Pinpoint the cell where the given text exists, returning its (X, Y) midpoint coordinate. 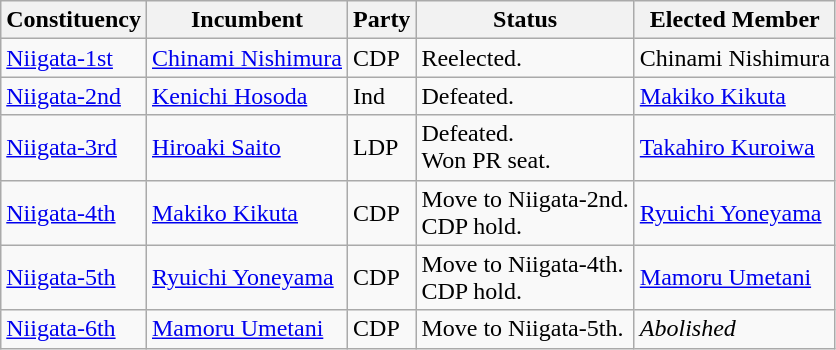
Reelected. (525, 58)
Niigata-2nd (74, 96)
Niigata-6th (74, 329)
Move to Niigata-2nd.CDP hold. (525, 212)
Niigata-4th (74, 212)
Move to Niigata-4th.CDP hold. (525, 278)
Hiroaki Saito (246, 148)
Incumbent (246, 20)
Kenichi Hosoda (246, 96)
Party (382, 20)
Abolished (734, 329)
Niigata-1st (74, 58)
Elected Member (734, 20)
Ind (382, 96)
Constituency (74, 20)
Niigata-3rd (74, 148)
Defeated. (525, 96)
LDP (382, 148)
Move to Niigata-5th. (525, 329)
Niigata-5th (74, 278)
Status (525, 20)
Takahiro Kuroiwa (734, 148)
Defeated.Won PR seat. (525, 148)
